Identify which cell holds the provided text, then report its (x, y) central coordinate. 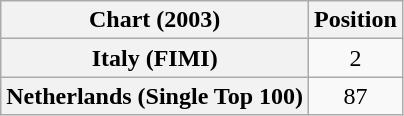
87 (356, 96)
Netherlands (Single Top 100) (155, 96)
2 (356, 58)
Italy (FIMI) (155, 58)
Chart (2003) (155, 20)
Position (356, 20)
